Capture the cell that displays the provided text and extract its (X, Y) central coordinate. 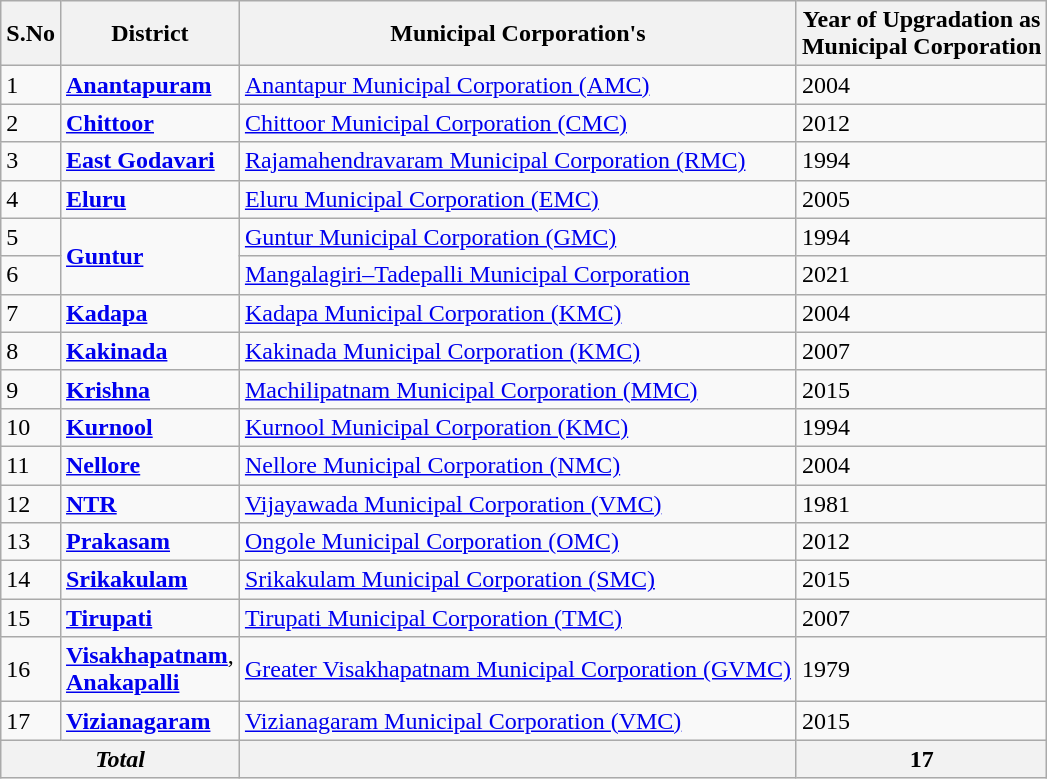
1979 (921, 670)
East Godavari (150, 161)
S.No (31, 34)
16 (31, 670)
11 (31, 465)
Tirupati Municipal Corporation (TMC) (518, 618)
Anantapuram (150, 85)
Year of Upgradation asMunicipal Corporation (921, 34)
Greater Visakhapatnam Municipal Corporation (GVMC) (518, 670)
8 (31, 351)
15 (31, 618)
2 (31, 123)
Kurnool (150, 427)
9 (31, 389)
Vijayawada Municipal Corporation (VMC) (518, 503)
13 (31, 542)
Guntur Municipal Corporation (GMC) (518, 237)
Srikakulam Municipal Corporation (SMC) (518, 580)
Ongole Municipal Corporation (OMC) (518, 542)
Krishna (150, 389)
Total (120, 759)
Chittoor (150, 123)
Rajamahendravaram Municipal Corporation (RMC) (518, 161)
Vizianagaram (150, 721)
Kadapa Municipal Corporation (KMC) (518, 313)
7 (31, 313)
Kurnool Municipal Corporation (KMC) (518, 427)
2021 (921, 275)
4 (31, 199)
Kakinada Municipal Corporation (KMC) (518, 351)
Kadapa (150, 313)
NTR (150, 503)
Municipal Corporation's (518, 34)
Mangalagiri–Tadepalli Municipal Corporation (518, 275)
Visakhapatnam,Anakapalli (150, 670)
3 (31, 161)
12 (31, 503)
6 (31, 275)
Tirupati (150, 618)
Guntur (150, 256)
14 (31, 580)
Vizianagaram Municipal Corporation (VMC) (518, 721)
Anantapur Municipal Corporation (AMC) (518, 85)
2005 (921, 199)
10 (31, 427)
District (150, 34)
Eluru (150, 199)
1 (31, 85)
1981 (921, 503)
Chittoor Municipal Corporation (CMC) (518, 123)
5 (31, 237)
Nellore Municipal Corporation (NMC) (518, 465)
Prakasam (150, 542)
Nellore (150, 465)
Machilipatnam Municipal Corporation (MMC) (518, 389)
Eluru Municipal Corporation (EMC) (518, 199)
Srikakulam (150, 580)
Kakinada (150, 351)
